Detect which cell encompasses the target text, then output its (X, Y) center coordinate. 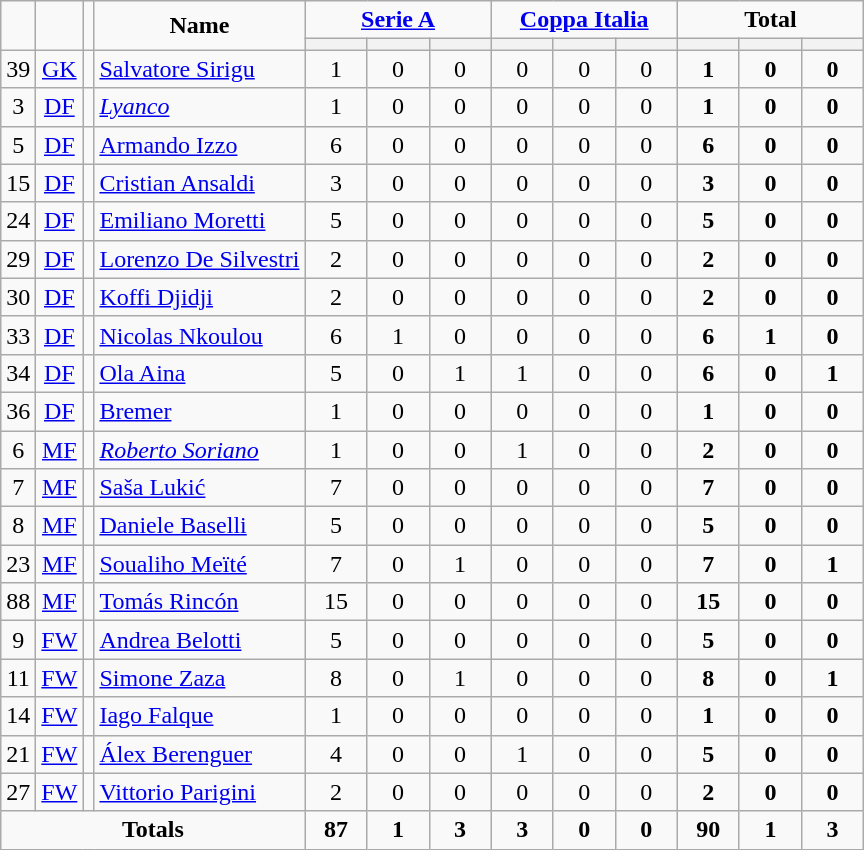
33 (18, 335)
Andrea Belotti (200, 640)
90 (708, 830)
Armando Izzo (200, 145)
Álex Berenguer (200, 754)
Cristian Ansaldi (200, 183)
Serie A (398, 20)
Total (770, 20)
Salvatore Sirigu (200, 69)
88 (18, 602)
4 (336, 754)
Soualiho Meïté (200, 564)
27 (18, 792)
Tomás Rincón (200, 602)
Iago Falque (200, 716)
Name (200, 26)
21 (18, 754)
30 (18, 297)
14 (18, 716)
87 (336, 830)
Koffi Djidji (200, 297)
23 (18, 564)
34 (18, 373)
GK (60, 69)
Totals (153, 830)
24 (18, 221)
Daniele Baselli (200, 526)
36 (18, 411)
Lorenzo De Silvestri (200, 259)
11 (18, 678)
9 (18, 640)
Lyanco (200, 107)
Simone Zaza (200, 678)
Bremer (200, 411)
Coppa Italia (584, 20)
39 (18, 69)
29 (18, 259)
Ola Aina (200, 373)
Nicolas Nkoulou (200, 335)
Saša Lukić (200, 488)
Roberto Soriano (200, 449)
Emiliano Moretti (200, 221)
Vittorio Parigini (200, 792)
